Extract the [X, Y] coordinate from the center of the cell holding the provided text.  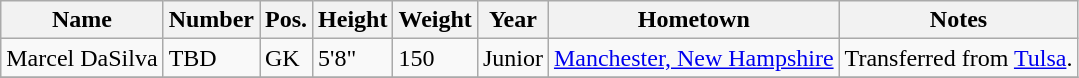
Notes [958, 20]
Hometown [694, 20]
150 [435, 58]
GK [286, 58]
Number [211, 20]
Pos. [286, 20]
Junior [512, 58]
Height [353, 20]
TBD [211, 58]
Weight [435, 20]
Year [512, 20]
Name [82, 20]
Marcel DaSilva [82, 58]
Manchester, New Hampshire [694, 58]
5'8" [353, 58]
Transferred from Tulsa. [958, 58]
